Find where the given text appears and provide that cell's center as (x, y) coordinate. 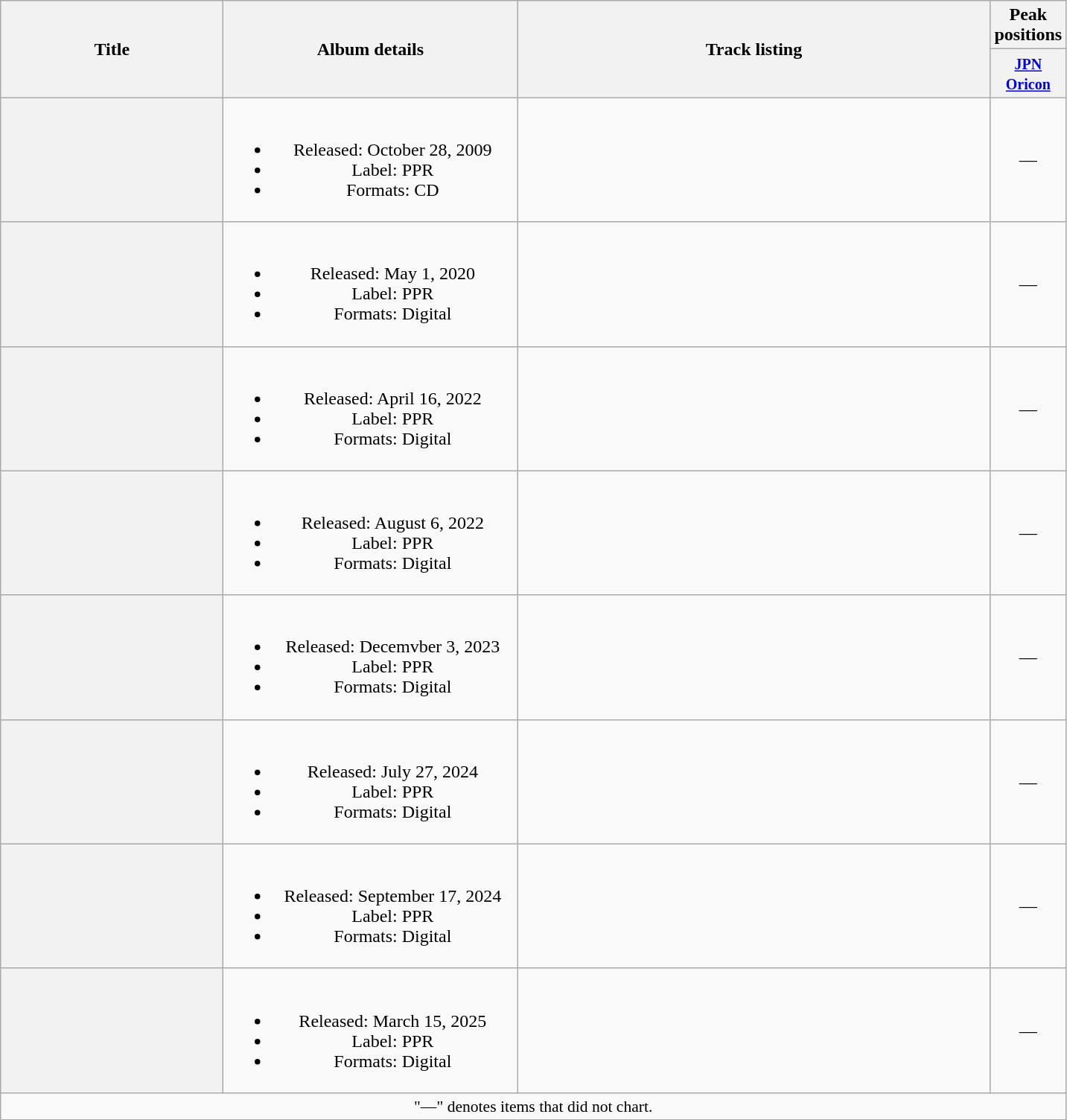
Released: July 27, 2024 Label: PPRFormats: Digital (371, 782)
Released: August 6, 2022 Label: PPRFormats: Digital (371, 533)
Track listing (754, 49)
Peak positions (1028, 25)
Released: May 1, 2020 Label: PPRFormats: Digital (371, 284)
Album details (371, 49)
Released: September 17, 2024 Label: PPRFormats: Digital (371, 906)
Released: March 15, 2025 Label: PPRFormats: Digital (371, 1031)
Released: October 28, 2009 Label: PPRFormats: CD (371, 159)
Released: April 16, 2022 Label: PPRFormats: Digital (371, 408)
JPNOricon (1028, 73)
"—" denotes items that did not chart. (533, 1106)
Title (112, 49)
Released: Decemvber 3, 2023 Label: PPRFormats: Digital (371, 657)
